From the cell containing the given text, extract its center point as [X, Y] coordinate. 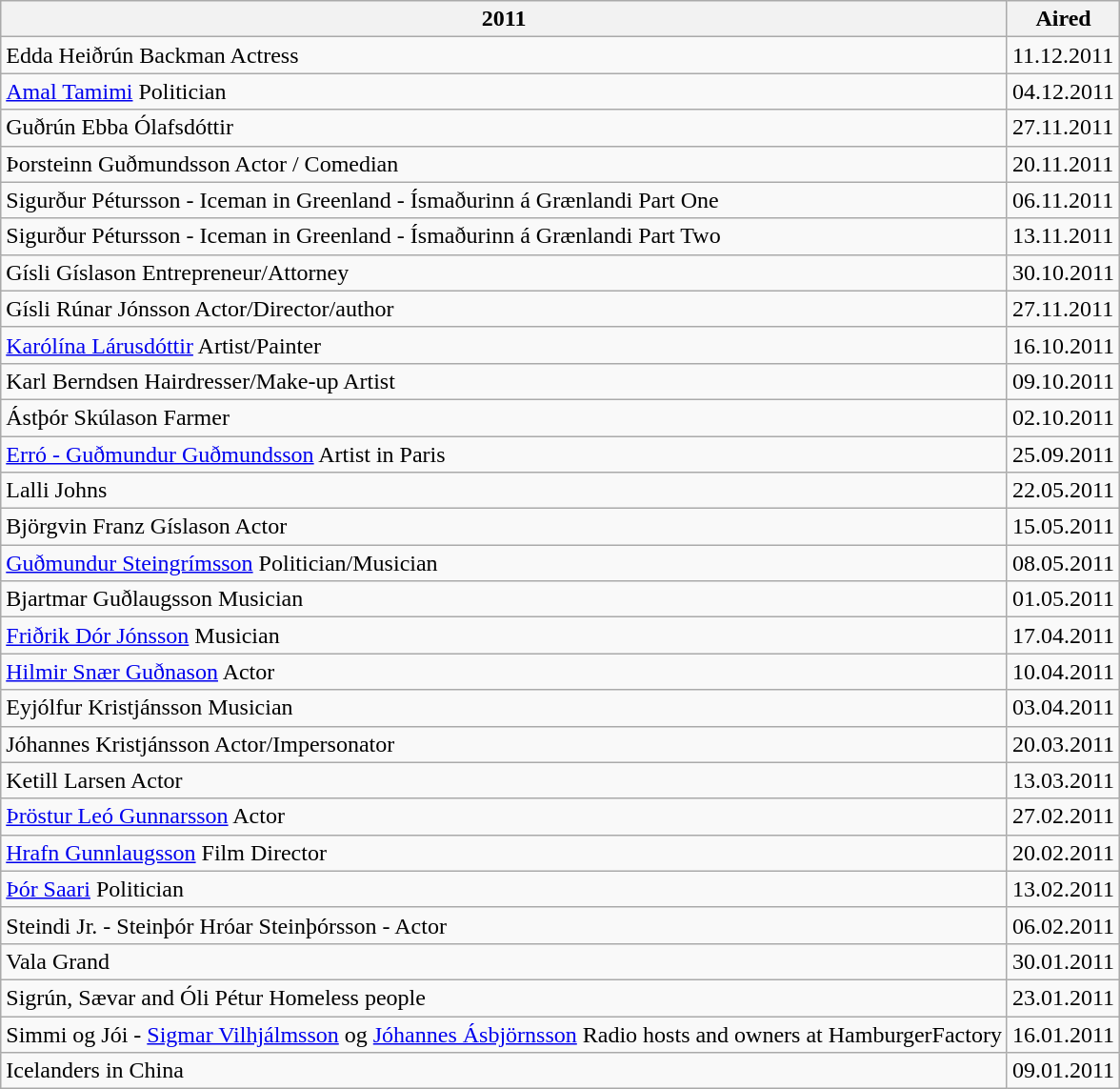
16.01.2011 [1063, 1034]
Eyjólfur Kristjánsson Musician [505, 708]
10.04.2011 [1063, 672]
Jóhannes Kristjánsson Actor/Impersonator [505, 744]
23.01.2011 [1063, 998]
Edda Heiðrún Backman Actress [505, 55]
Amal Tamimi Politician [505, 91]
Karl Berndsen Hairdresser/Make-up Artist [505, 381]
Aired [1063, 19]
02.10.2011 [1063, 417]
09.01.2011 [1063, 1071]
20.11.2011 [1063, 164]
16.10.2011 [1063, 345]
13.03.2011 [1063, 780]
20.02.2011 [1063, 853]
Guðrún Ebba Ólafsdóttir [505, 128]
Simmi og Jói - Sigmar Vilhjálmsson og Jóhannes Ásbjörnsson Radio hosts and owners at HamburgerFactory [505, 1034]
06.11.2011 [1063, 200]
01.05.2011 [1063, 599]
Gísli Rúnar Jónsson Actor/Director/author [505, 309]
Ástþór Skúlason Farmer [505, 417]
Lalli Johns [505, 491]
Þór Saari Politician [505, 889]
Sigrún, Sævar and Óli Pétur Homeless people [505, 998]
Gísli Gíslason Entrepreneur/Attorney [505, 272]
Björgvin Franz Gíslason Actor [505, 527]
Þorsteinn Guðmundsson Actor / Comedian [505, 164]
Icelanders in China [505, 1071]
Bjartmar Guðlaugsson Musician [505, 599]
22.05.2011 [1063, 491]
09.10.2011 [1063, 381]
13.02.2011 [1063, 889]
13.11.2011 [1063, 236]
Steindi Jr. - Steinþór Hróar Steinþórsson - Actor [505, 925]
08.05.2011 [1063, 563]
Sigurður Pétursson - Iceman in Greenland - Ísmaðurinn á Grænlandi Part One [505, 200]
04.12.2011 [1063, 91]
2011 [505, 19]
Ketill Larsen Actor [505, 780]
27.02.2011 [1063, 817]
Sigurður Pétursson - Iceman in Greenland - Ísmaðurinn á Grænlandi Part Two [505, 236]
Hilmir Snær Guðnason Actor [505, 672]
Guðmundur Steingrímsson Politician/Musician [505, 563]
Friðrik Dór Jónsson Musician [505, 635]
30.01.2011 [1063, 961]
06.02.2011 [1063, 925]
Þröstur Leó Gunnarsson Actor [505, 817]
11.12.2011 [1063, 55]
Erró - Guðmundur Guðmundsson Artist in Paris [505, 454]
30.10.2011 [1063, 272]
Karólína Lárusdóttir Artist/Painter [505, 345]
15.05.2011 [1063, 527]
Vala Grand [505, 961]
17.04.2011 [1063, 635]
Hrafn Gunnlaugsson Film Director [505, 853]
03.04.2011 [1063, 708]
25.09.2011 [1063, 454]
20.03.2011 [1063, 744]
